Determine the (x, y) coordinate at the center of the cell enclosing the given text.  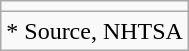
* Source, NHTSA (95, 31)
